Return (x, y) of the center of cell containing provided text 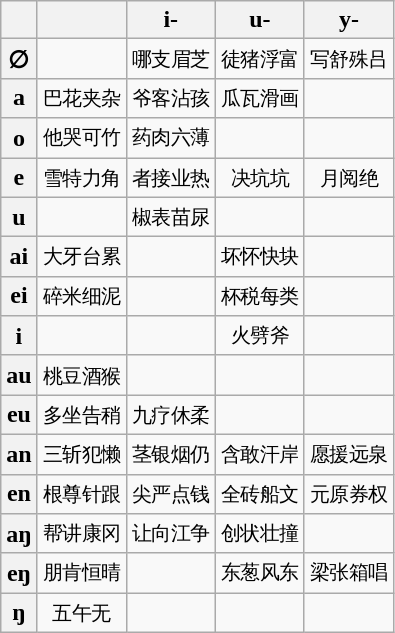
愿援远泉 (348, 454)
五午无 (82, 613)
爷客沾孩 (170, 98)
创状壮撞 (260, 534)
坏怀快块 (260, 257)
au (19, 375)
瓜瓦滑画 (260, 98)
桃豆酒猴 (82, 375)
u (19, 217)
杯税每类 (260, 296)
雪特力角 (82, 178)
朋肯恒晴 (82, 573)
椒表苗尿 (170, 217)
九疗休柔 (170, 415)
i (19, 336)
让向江争 (170, 534)
哪支眉芝 (170, 59)
全砖船文 (260, 494)
根尊针跟 (82, 494)
∅ (19, 59)
y- (348, 20)
u- (260, 20)
碎米细泥 (82, 296)
含敢汗岸 (260, 454)
e (19, 178)
元原券权 (348, 494)
多坐告稍 (82, 415)
尖严点钱 (170, 494)
ŋ (19, 613)
i- (170, 20)
决坑坑 (260, 178)
eŋ (19, 573)
火劈斧 (260, 336)
帮讲康冈 (82, 534)
o (19, 138)
en (19, 494)
茎银烟仍 (170, 454)
月阅绝 (348, 178)
an (19, 454)
梁张箱唱 (348, 573)
三斩犯懒 (82, 454)
东葱风东 (260, 573)
他哭可竹 (82, 138)
写舒殊吕 (348, 59)
ei (19, 296)
eu (19, 415)
者接业热 (170, 178)
大牙台累 (82, 257)
药肉六薄 (170, 138)
徒猪浮富 (260, 59)
aŋ (19, 534)
巴花夹杂 (82, 98)
a (19, 98)
ai (19, 257)
